Find where the given text appears and provide that cell's center as [X, Y] coordinate. 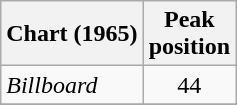
Peakposition [189, 34]
Chart (1965) [72, 34]
44 [189, 85]
Billboard [72, 85]
